Extract the (X, Y) coordinate from the center of the cell holding the provided text.  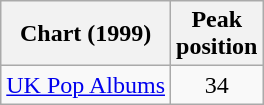
Peakposition (217, 34)
34 (217, 85)
UK Pop Albums (86, 85)
Chart (1999) (86, 34)
